Detect which cell encompasses the target text, then output its (x, y) center coordinate. 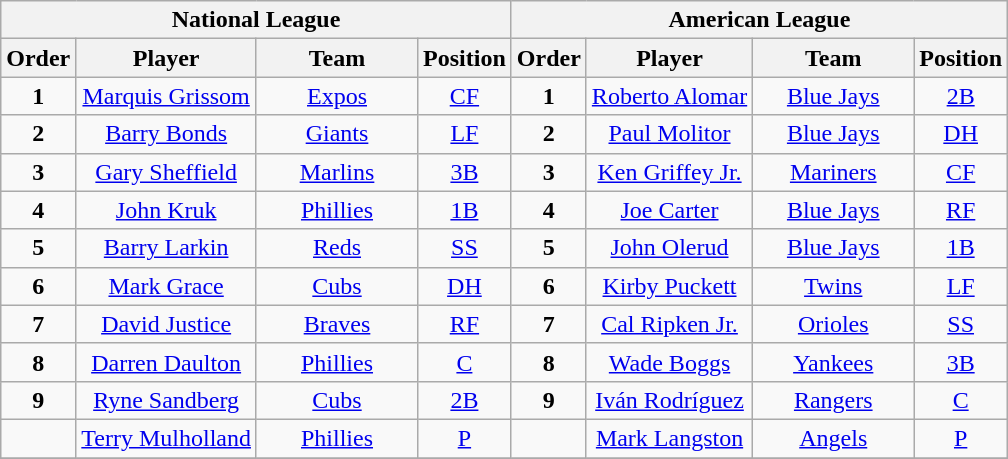
Orioles (834, 324)
American League (759, 20)
John Kruk (166, 210)
Paul Molitor (669, 134)
Gary Sheffield (166, 172)
Kirby Puckett (669, 286)
Expos (336, 96)
Reds (336, 248)
Mark Grace (166, 286)
Mariners (834, 172)
Rangers (834, 400)
Barry Larkin (166, 248)
Giants (336, 134)
Darren Daulton (166, 362)
Marlins (336, 172)
John Olerud (669, 248)
Joe Carter (669, 210)
Terry Mulholland (166, 438)
Ryne Sandberg (166, 400)
Twins (834, 286)
Iván Rodríguez (669, 400)
Wade Boggs (669, 362)
Marquis Grissom (166, 96)
Braves (336, 324)
Roberto Alomar (669, 96)
Ken Griffey Jr. (669, 172)
Mark Langston (669, 438)
Angels (834, 438)
Cal Ripken Jr. (669, 324)
Barry Bonds (166, 134)
Yankees (834, 362)
National League (256, 20)
David Justice (166, 324)
